Identify which cell holds the provided text, then report its [x, y] central coordinate. 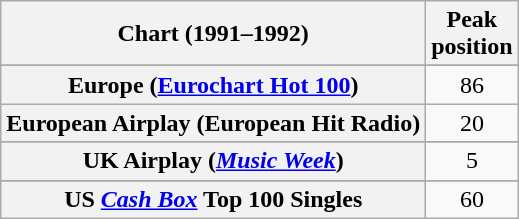
20 [472, 123]
5 [472, 161]
European Airplay (European Hit Radio) [214, 123]
86 [472, 85]
60 [472, 199]
Chart (1991–1992) [214, 34]
UK Airplay (Music Week) [214, 161]
US Cash Box Top 100 Singles [214, 199]
Peakposition [472, 34]
Europe (Eurochart Hot 100) [214, 85]
